Provide the [X, Y] coordinate of the cell's center where the given text is located.  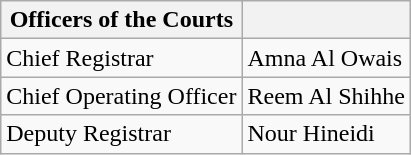
Amna Al Owais [326, 58]
Reem Al Shihhe [326, 96]
Officers of the Courts [122, 20]
Nour Hineidi [326, 134]
Chief Operating Officer [122, 96]
Chief Registrar [122, 58]
Deputy Registrar [122, 134]
